Output the [X, Y] coordinate of the center of the cell containing the given text.  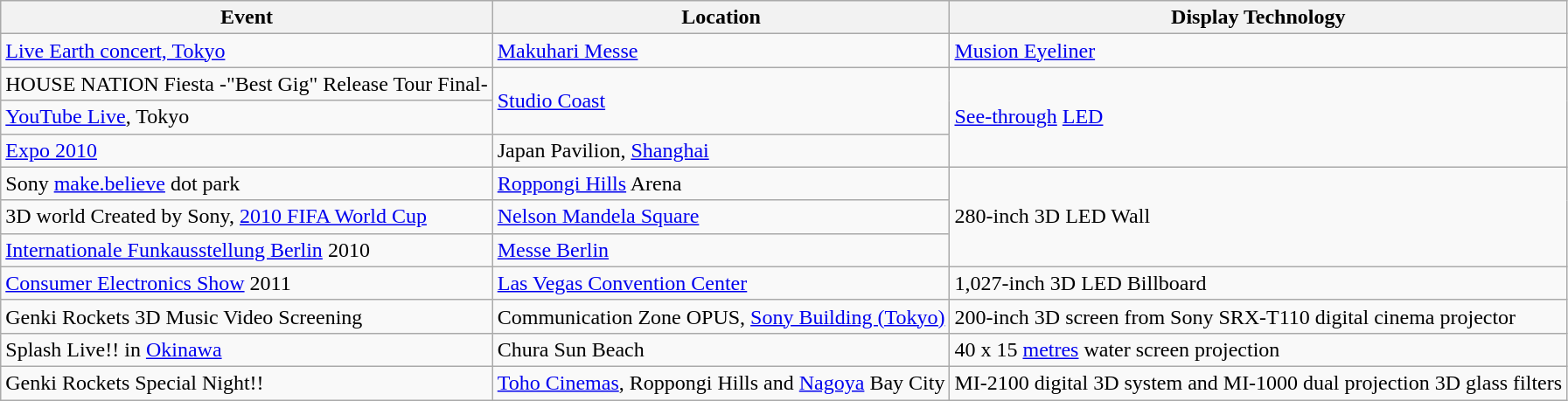
Japan Pavilion, Shanghai [721, 150]
HOUSE NATION Fiesta -"Best Gig" Release Tour Final- [247, 84]
Expo 2010 [247, 150]
Genki Rockets Special Night!! [247, 383]
Musion Eyeliner [1258, 51]
Roppongi Hills Arena [721, 183]
Genki Rockets 3D Music Video Screening [247, 316]
200-inch 3D screen from Sony SRX-T110 digital cinema projector [1258, 316]
Event [247, 17]
YouTube Live, Tokyo [247, 117]
See-through LED [1258, 117]
280-inch 3D LED Wall [1258, 217]
Chura Sun Beach [721, 349]
Toho Cinemas, Roppongi Hills and Nagoya Bay City [721, 383]
Live Earth concert, Tokyo [247, 51]
Messe Berlin [721, 250]
3D world Created by Sony, 2010 FIFA World Cup [247, 217]
1,027-inch 3D LED Billboard [1258, 283]
Display Technology [1258, 17]
Nelson Mandela Square [721, 217]
MI-2100 digital 3D system and MI-1000 dual projection 3D glass filters [1258, 383]
40 x 15 metres water screen projection [1258, 349]
Internationale Funkausstellung Berlin 2010 [247, 250]
Sony make.believe dot park [247, 183]
Communication Zone OPUS, Sony Building (Tokyo) [721, 316]
Location [721, 17]
Consumer Electronics Show 2011 [247, 283]
Makuhari Messe [721, 51]
Las Vegas Convention Center [721, 283]
Splash Live!! in Okinawa [247, 349]
Studio Coast [721, 100]
